Determine the [x, y] coordinate at the center of the cell enclosing the given text.  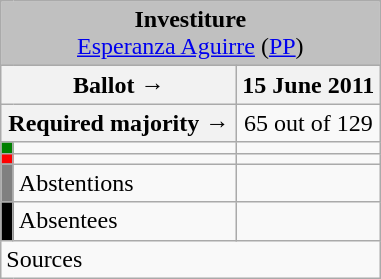
65 out of 129 [308, 123]
Sources [190, 259]
Absentees [125, 221]
Required majority → [119, 123]
Ballot → [119, 85]
InvestitureEsperanza Aguirre (PP) [190, 34]
Abstentions [125, 183]
15 June 2011 [308, 85]
